Detect which cell encompasses the target text, then output its [X, Y] center coordinate. 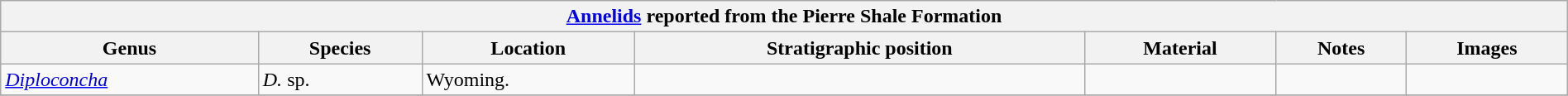
D. sp. [340, 79]
Annelids reported from the Pierre Shale Formation [784, 17]
Diploconcha [130, 79]
Location [528, 48]
Genus [130, 48]
Notes [1341, 48]
Images [1487, 48]
Stratigraphic position [859, 48]
Wyoming. [528, 79]
Material [1179, 48]
Species [340, 48]
